Provide the (x, y) coordinate of the cell's center where the given text is located.  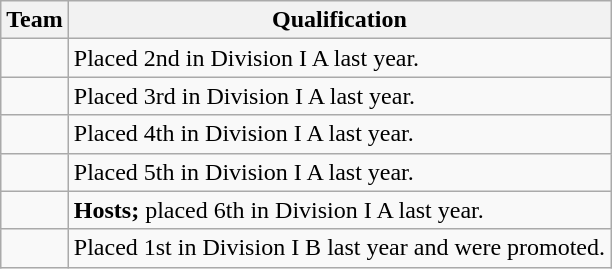
Placed 2nd in Division I A last year. (339, 58)
Team (35, 20)
Hosts; placed 6th in Division I A last year. (339, 210)
Placed 5th in Division I A last year. (339, 172)
Qualification (339, 20)
Placed 3rd in Division I A last year. (339, 96)
Placed 4th in Division I A last year. (339, 134)
Placed 1st in Division I B last year and were promoted. (339, 248)
